Locate the cell with the specified text and output its (x, y) center coordinate. 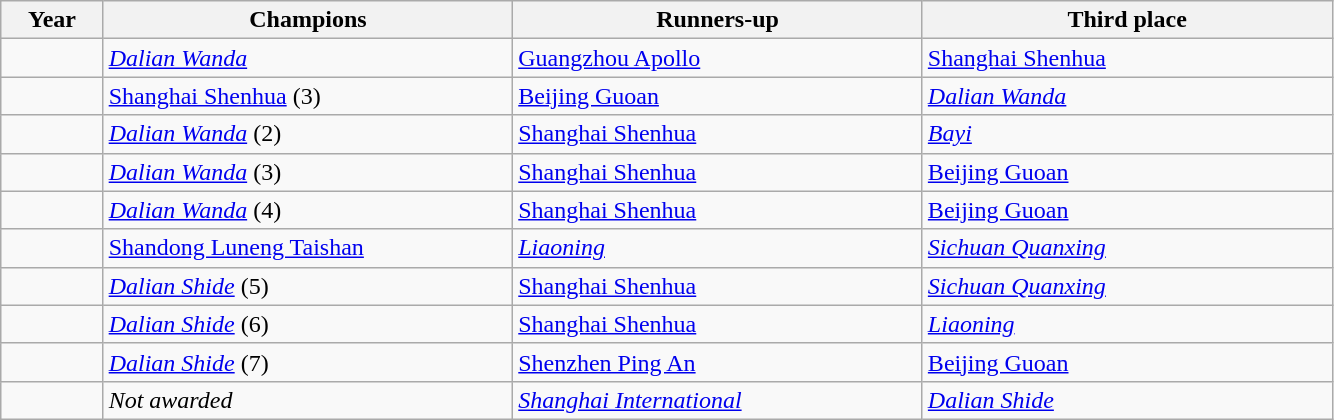
Bayi (1127, 134)
Shandong Luneng Taishan (308, 248)
Year (52, 20)
Shanghai International (718, 400)
Dalian Shide (5) (308, 286)
Shanghai Shenhua (3) (308, 96)
Third place (1127, 20)
Dalian Shide (1127, 400)
Dalian Wanda (4) (308, 210)
Champions (308, 20)
Dalian Wanda (2) (308, 134)
Shenzhen Ping An (718, 362)
Runners-up (718, 20)
Dalian Shide (6) (308, 324)
Guangzhou Apollo (718, 58)
Not awarded (308, 400)
Dalian Wanda (3) (308, 172)
Dalian Shide (7) (308, 362)
